Locate the cell with the specified text and output its [x, y] center coordinate. 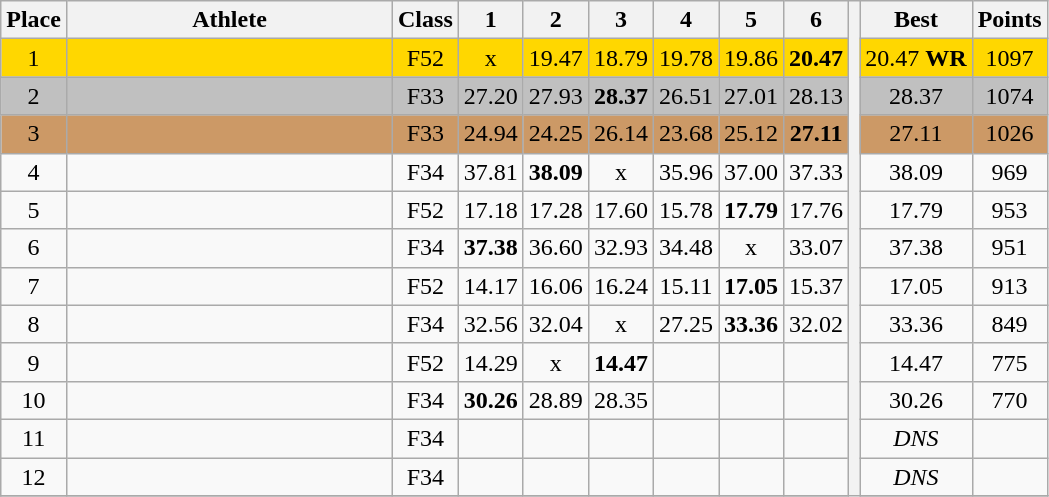
37.00 [750, 172]
20.47 [816, 58]
770 [1010, 400]
14.17 [490, 286]
16.06 [556, 286]
7 [34, 286]
32.02 [816, 324]
16.24 [620, 286]
Best [916, 20]
27.93 [556, 96]
35.96 [686, 172]
17.76 [816, 210]
19.86 [750, 58]
17.18 [490, 210]
26.51 [686, 96]
27.20 [490, 96]
24.94 [490, 134]
26.14 [620, 134]
32.93 [620, 248]
15.11 [686, 286]
953 [1010, 210]
913 [1010, 286]
17.60 [620, 210]
Place [34, 20]
1074 [1010, 96]
37.33 [816, 172]
14.29 [490, 362]
12 [34, 477]
23.68 [686, 134]
10 [34, 400]
37.81 [490, 172]
19.47 [556, 58]
32.56 [490, 324]
17.28 [556, 210]
32.04 [556, 324]
Points [1010, 20]
951 [1010, 248]
Class [426, 20]
15.78 [686, 210]
25.12 [750, 134]
28.13 [816, 96]
1026 [1010, 134]
28.35 [620, 400]
27.25 [686, 324]
20.47 WR [916, 58]
34.48 [686, 248]
19.78 [686, 58]
1097 [1010, 58]
11 [34, 438]
36.60 [556, 248]
27.01 [750, 96]
Athlete [229, 20]
28.89 [556, 400]
9 [34, 362]
18.79 [620, 58]
33.07 [816, 248]
15.37 [816, 286]
849 [1010, 324]
775 [1010, 362]
24.25 [556, 134]
8 [34, 324]
969 [1010, 172]
